From the cell containing the given text, extract its center point as (x, y) coordinate. 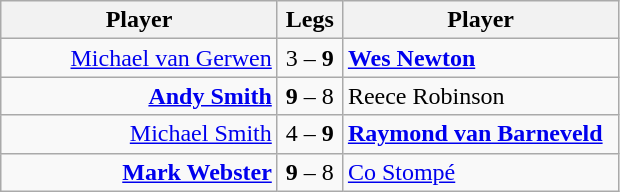
Reece Robinson (480, 96)
Michael van Gerwen (140, 58)
Mark Webster (140, 172)
Wes Newton (480, 58)
Raymond van Barneveld (480, 134)
Michael Smith (140, 134)
3 – 9 (310, 58)
Legs (310, 20)
Andy Smith (140, 96)
Co Stompé (480, 172)
4 – 9 (310, 134)
